Extract the (X, Y) coordinate from the center of the cell holding the provided text.  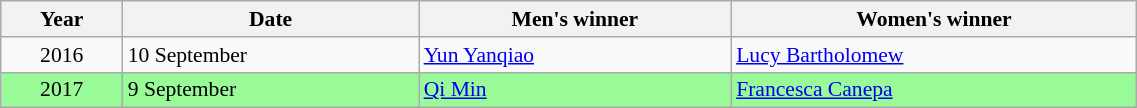
2016 (62, 55)
Date (271, 19)
10 September (271, 55)
Francesca Canepa (934, 90)
Women's winner (934, 19)
Lucy Bartholomew (934, 55)
Men's winner (575, 19)
Qi Min (575, 90)
Year (62, 19)
2017 (62, 90)
Yun Yanqiao (575, 55)
9 September (271, 90)
